Output the [x, y] coordinate of the center of the cell containing the given text.  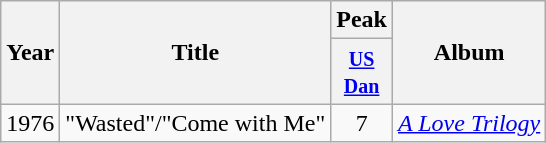
Title [196, 52]
1976 [30, 123]
Album [470, 52]
USDan [362, 72]
7 [362, 123]
"Wasted"/"Come with Me" [196, 123]
Peak [362, 20]
A Love Trilogy [470, 123]
Year [30, 52]
